Search for the cell housing the specified text and yield its [X, Y] center coordinate. 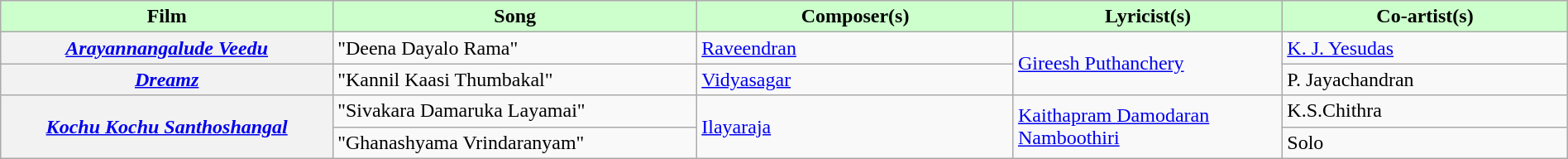
"Kannil Kaasi Thumbakal" [515, 79]
K.S.Chithra [1425, 111]
Raveendran [855, 48]
Vidyasagar [855, 79]
Kaithapram Damodaran Namboothiri [1148, 127]
Solo [1425, 142]
Song [515, 17]
Film [167, 17]
Co-artist(s) [1425, 17]
"Sivakara Damaruka Layamai" [515, 111]
Gireesh Puthanchery [1148, 64]
P. Jayachandran [1425, 79]
Dreamz [167, 79]
Lyricist(s) [1148, 17]
Kochu Kochu Santhoshangal [167, 127]
Arayannangalude Veedu [167, 48]
"Deena Dayalo Rama" [515, 48]
Composer(s) [855, 17]
K. J. Yesudas [1425, 48]
Ilayaraja [855, 127]
"Ghanashyama Vrindaranyam" [515, 142]
